Scan for the cell matching the given text and deliver its (X, Y) coordinate at center. 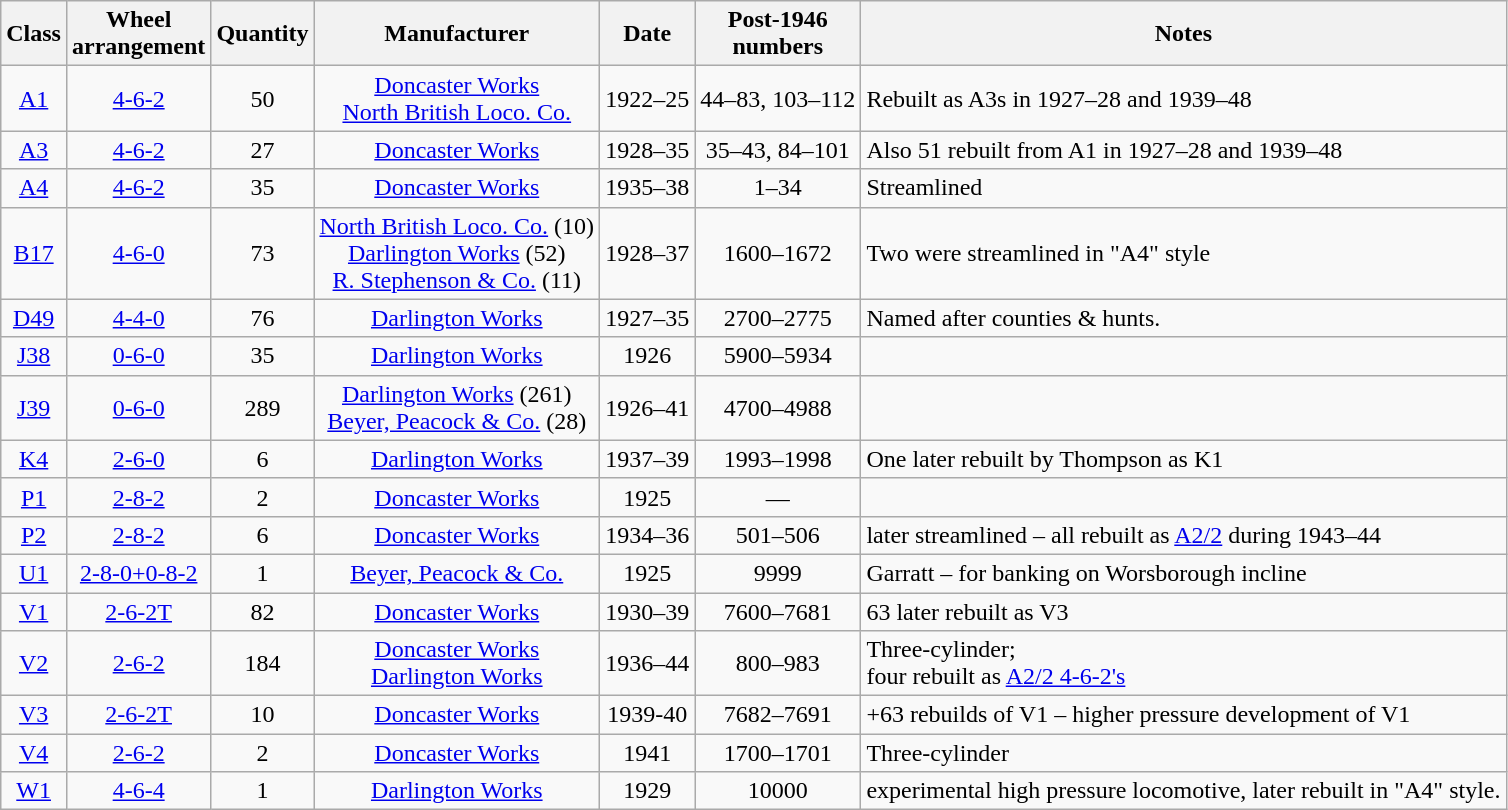
4-4-0 (138, 318)
Quantity (262, 34)
1928–37 (648, 253)
27 (262, 150)
Wheelarrangement (138, 34)
Rebuilt as A3s in 1927–28 and 1939–48 (1184, 98)
A4 (34, 188)
V4 (34, 753)
Also 51 rebuilt from A1 in 1927–28 and 1939–48 (1184, 150)
1–34 (778, 188)
Garratt – for banking on Worsborough incline (1184, 573)
82 (262, 611)
1927–35 (648, 318)
Streamlined (1184, 188)
1993–1998 (778, 459)
Doncaster WorksNorth British Loco. Co. (457, 98)
J38 (34, 356)
1941 (648, 753)
Darlington Works (261)Beyer, Peacock & Co. (28) (457, 408)
4-6-4 (138, 791)
184 (262, 664)
800–983 (778, 664)
A3 (34, 150)
73 (262, 253)
1700–1701 (778, 753)
5900–5934 (778, 356)
1934–36 (648, 535)
P2 (34, 535)
50 (262, 98)
B17 (34, 253)
2700–2775 (778, 318)
1600–1672 (778, 253)
10000 (778, 791)
1929 (648, 791)
One later rebuilt by Thompson as K1 (1184, 459)
A1 (34, 98)
1926–41 (648, 408)
later streamlined – all rebuilt as A2/2 during 1943–44 (1184, 535)
— (778, 497)
W1 (34, 791)
9999 (778, 573)
44–83, 103–112 (778, 98)
1939-40 (648, 715)
P1 (34, 497)
1922–25 (648, 98)
10 (262, 715)
1936–44 (648, 664)
V2 (34, 664)
U1 (34, 573)
1930–39 (648, 611)
501–506 (778, 535)
Notes (1184, 34)
Doncaster WorksDarlington Works (457, 664)
K4 (34, 459)
63 later rebuilt as V3 (1184, 611)
J39 (34, 408)
Three-cylinder;four rebuilt as A2/2 4-6-2's (1184, 664)
2-6-0 (138, 459)
Beyer, Peacock & Co. (457, 573)
1926 (648, 356)
North British Loco. Co. (10)Darlington Works (52)R. Stephenson & Co. (11) (457, 253)
4-6-0 (138, 253)
1935–38 (648, 188)
experimental high pressure locomotive, later rebuilt in "A4" style. (1184, 791)
Class (34, 34)
V1 (34, 611)
289 (262, 408)
7682–7691 (778, 715)
D49 (34, 318)
Named after counties & hunts. (1184, 318)
Manufacturer (457, 34)
1928–35 (648, 150)
76 (262, 318)
V3 (34, 715)
4700–4988 (778, 408)
+63 rebuilds of V1 – higher pressure development of V1 (1184, 715)
Three-cylinder (1184, 753)
7600–7681 (778, 611)
Post-1946numbers (778, 34)
Date (648, 34)
35–43, 84–101 (778, 150)
2-8-0+0-8-2 (138, 573)
Two were streamlined in "A4" style (1184, 253)
1937–39 (648, 459)
